Locate the cell with the specified text and output its [X, Y] center coordinate. 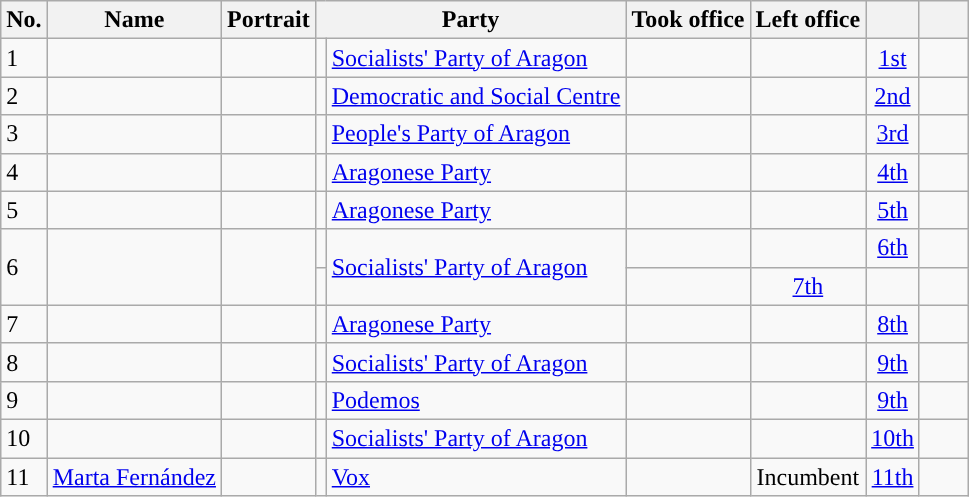
5 [24, 210]
6 [24, 267]
3rd [893, 134]
7th [808, 286]
1st [893, 58]
Vox [476, 477]
8th [893, 324]
5th [893, 210]
Party [470, 20]
2nd [893, 96]
No. [24, 20]
8 [24, 362]
1 [24, 58]
Democratic and Social Centre [476, 96]
11 [24, 477]
Marta Fernández [134, 477]
9 [24, 400]
Left office [808, 20]
6th [893, 248]
10 [24, 438]
3 [24, 134]
4 [24, 172]
2 [24, 96]
4th [893, 172]
11th [893, 477]
Name [134, 20]
10th [893, 438]
Took office [688, 20]
Portrait [268, 20]
Podemos [476, 400]
7 [24, 324]
Incumbent [808, 477]
People's Party of Aragon [476, 134]
